From the cell containing the given text, extract its center point as (x, y) coordinate. 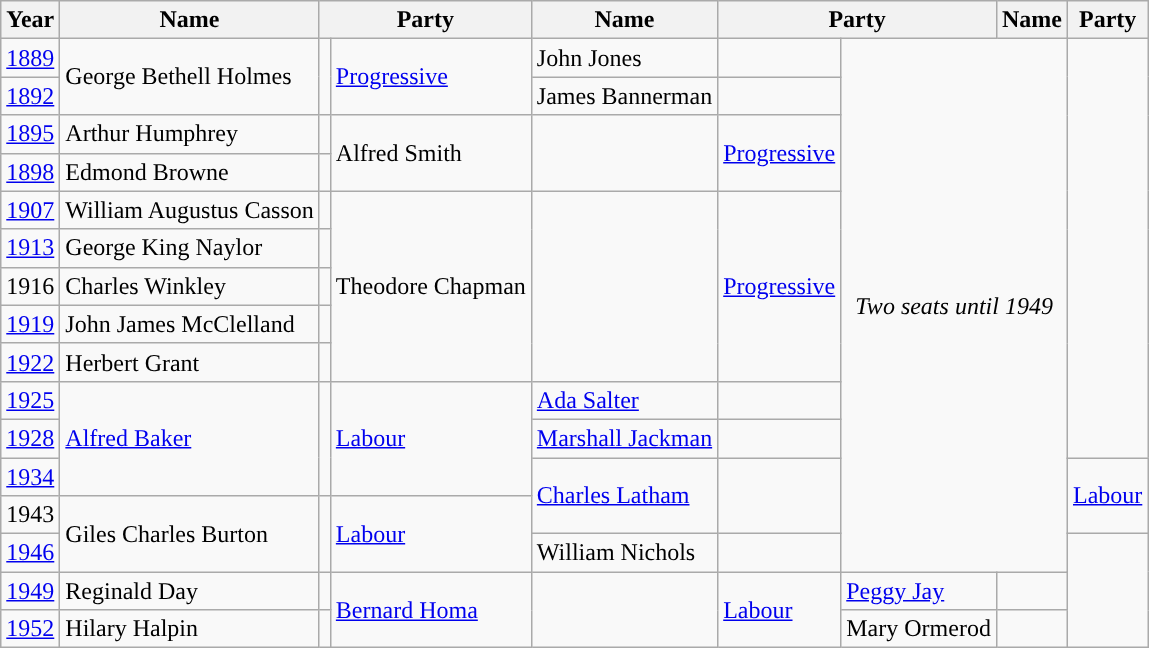
Bernard Homa (430, 610)
1892 (30, 96)
1922 (30, 362)
Arthur Humphrey (190, 134)
Year (30, 20)
1943 (30, 515)
John Jones (624, 58)
Reginald Day (190, 591)
1916 (30, 286)
Alfred Baker (190, 438)
1913 (30, 248)
1934 (30, 477)
James Bannerman (624, 96)
1919 (30, 324)
William Augustus Casson (190, 210)
Hilary Halpin (190, 629)
William Nichols (624, 553)
Alfred Smith (430, 153)
Mary Ormerod (919, 629)
1895 (30, 134)
Herbert Grant (190, 362)
1925 (30, 400)
1907 (30, 210)
1889 (30, 58)
Marshall Jackman (624, 438)
Charles Latham (624, 496)
1952 (30, 629)
John James McClelland (190, 324)
Giles Charles Burton (190, 534)
Edmond Browne (190, 172)
George King Naylor (190, 248)
1898 (30, 172)
1928 (30, 438)
1946 (30, 553)
1949 (30, 591)
Ada Salter (624, 400)
Charles Winkley (190, 286)
Two seats until 1949 (954, 306)
George Bethell Holmes (190, 77)
Peggy Jay (919, 591)
Theodore Chapman (430, 286)
